Detect which cell encompasses the target text, then output its (X, Y) center coordinate. 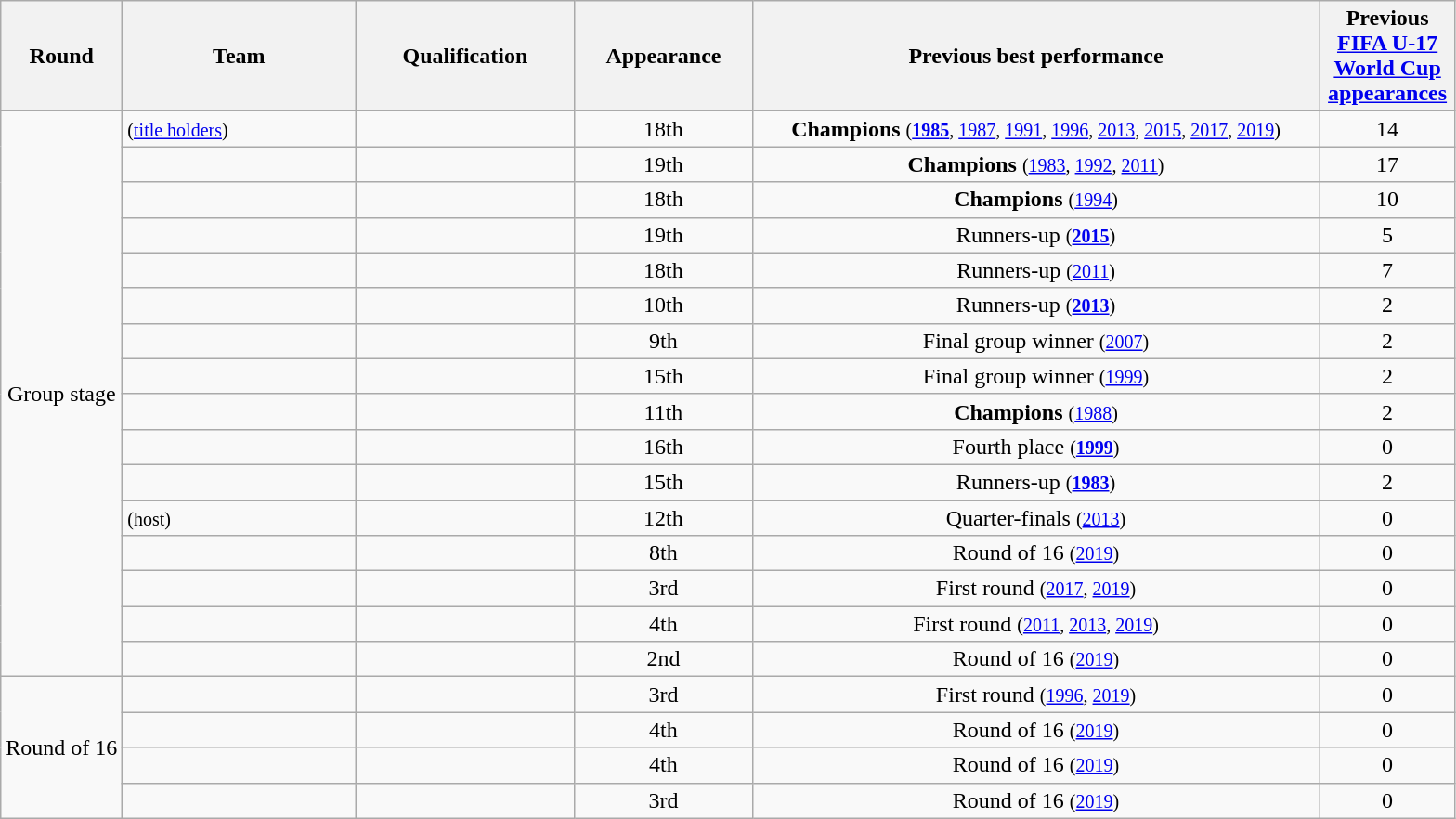
First round (1996, 2019) (1036, 695)
11th (663, 411)
Previous best performance (1036, 56)
Round (61, 56)
Final group winner (1999) (1036, 376)
8th (663, 553)
Runners-up (2011) (1036, 270)
14 (1387, 129)
5 (1387, 235)
Runners-up (2015) (1036, 235)
(host) (240, 517)
17 (1387, 164)
Team (240, 56)
7 (1387, 270)
12th (663, 517)
Champions (1994) (1036, 200)
Fourth place (1999) (1036, 447)
10 (1387, 200)
Quarter-finals (2013) (1036, 517)
10th (663, 305)
First round (2011, 2013, 2019) (1036, 624)
Previous FIFA U-17 World Cup appearances (1387, 56)
Round of 16 (61, 747)
9th (663, 341)
Group stage (61, 394)
(title holders) (240, 129)
16th (663, 447)
First round (2017, 2019) (1036, 589)
Final group winner (2007) (1036, 341)
Champions (1985, 1987, 1991, 1996, 2013, 2015, 2017, 2019) (1036, 129)
Runners-up (2013) (1036, 305)
Runners-up (1983) (1036, 482)
Champions (1988) (1036, 411)
Qualification (465, 56)
Appearance (663, 56)
2nd (663, 659)
Champions (1983, 1992, 2011) (1036, 164)
